From the cell containing the given text, extract its center point as (x, y) coordinate. 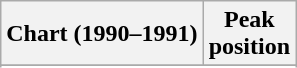
Chart (1990–1991) (102, 34)
Peakposition (249, 34)
